Detect which cell encompasses the target text, then output its (x, y) center coordinate. 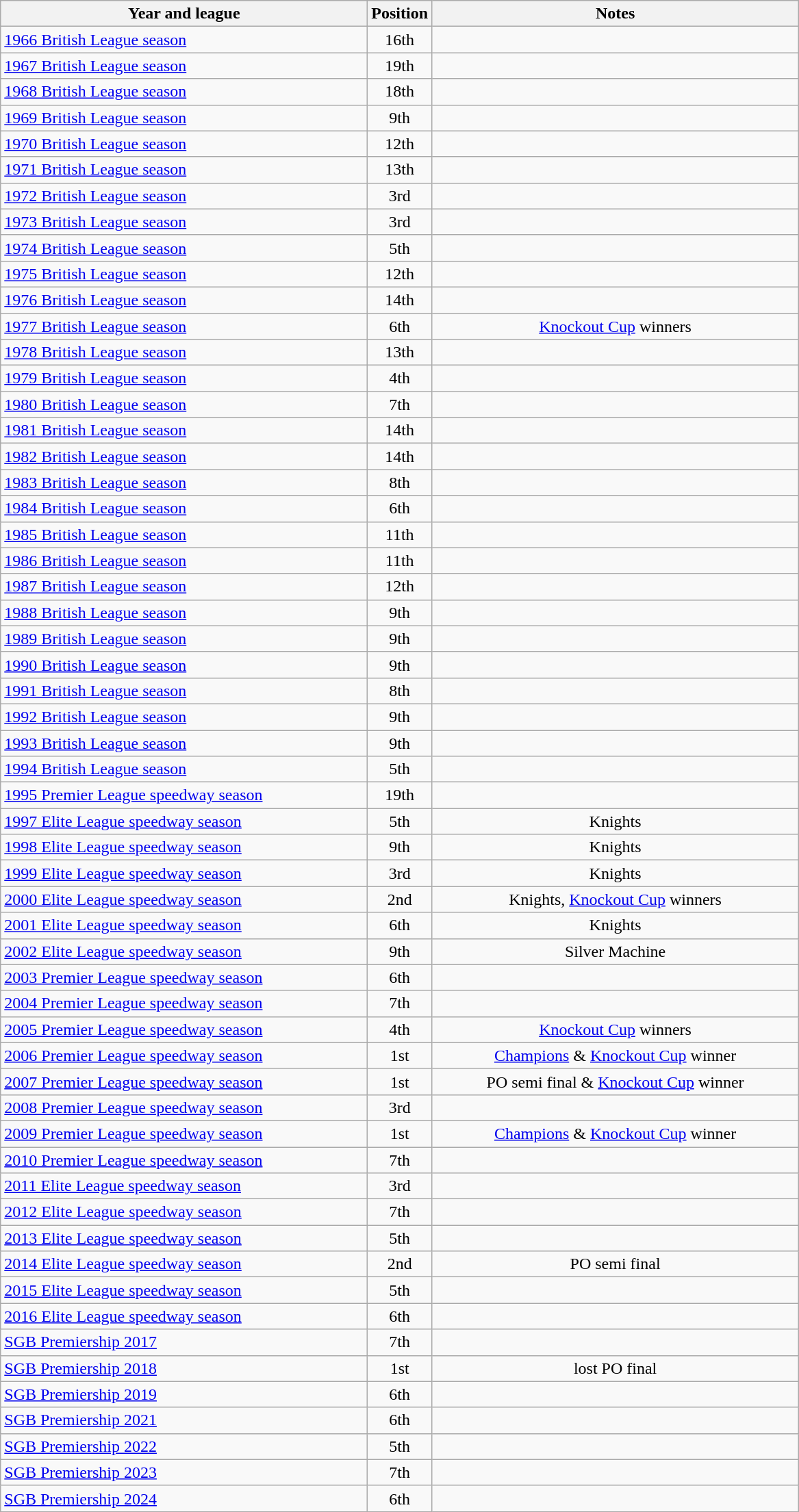
1985 British League season (184, 535)
1976 British League season (184, 300)
2015 Elite League speedway season (184, 1290)
1971 British League season (184, 170)
SGB Premiership 2024 (184, 1498)
1979 British League season (184, 379)
2005 Premier League speedway season (184, 1029)
SGB Premiership 2021 (184, 1420)
1969 British League season (184, 118)
SGB Premiership 2017 (184, 1342)
2004 Premier League speedway season (184, 1003)
2003 Premier League speedway season (184, 977)
SGB Premiership 2018 (184, 1368)
1990 British League season (184, 665)
1992 British League season (184, 717)
SGB Premiership 2019 (184, 1394)
Position (400, 14)
2010 Premier League speedway season (184, 1160)
2007 Premier League speedway season (184, 1081)
18th (400, 92)
1974 British League season (184, 248)
Knights, Knockout Cup winners (616, 899)
1975 British League season (184, 274)
1966 British League season (184, 40)
1995 Premier League speedway season (184, 795)
2011 Elite League speedway season (184, 1186)
1997 Elite League speedway season (184, 821)
1994 British League season (184, 769)
Silver Machine (616, 951)
Notes (616, 14)
Year and league (184, 14)
1967 British League season (184, 66)
1983 British League season (184, 483)
2013 Elite League speedway season (184, 1238)
2001 Elite League speedway season (184, 925)
1970 British League season (184, 144)
PO semi final (616, 1264)
1984 British League season (184, 509)
2016 Elite League speedway season (184, 1316)
SGB Premiership 2023 (184, 1472)
1972 British League season (184, 196)
1973 British League season (184, 222)
2009 Premier League speedway season (184, 1133)
1989 British League season (184, 639)
16th (400, 40)
lost PO final (616, 1368)
SGB Premiership 2022 (184, 1446)
1980 British League season (184, 405)
PO semi final & Knockout Cup winner (616, 1081)
1991 British League season (184, 691)
1988 British League season (184, 613)
2012 Elite League speedway season (184, 1212)
1998 Elite League speedway season (184, 847)
1981 British League season (184, 431)
1977 British League season (184, 326)
2014 Elite League speedway season (184, 1264)
1978 British League season (184, 353)
2000 Elite League speedway season (184, 899)
2008 Premier League speedway season (184, 1107)
1982 British League season (184, 457)
1987 British League season (184, 587)
2002 Elite League speedway season (184, 951)
1999 Elite League speedway season (184, 873)
2006 Premier League speedway season (184, 1055)
1993 British League season (184, 743)
1968 British League season (184, 92)
1986 British League season (184, 561)
